Determine the (X, Y) coordinate at the center of the cell enclosing the given text.  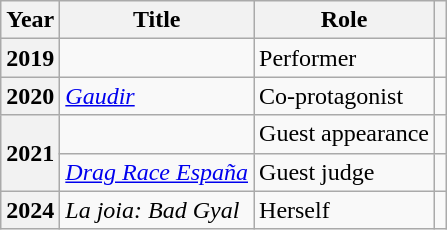
Gaudir (157, 96)
Guest appearance (344, 134)
2024 (30, 210)
Role (344, 20)
2020 (30, 96)
Co-protagonist (344, 96)
Drag Race España (157, 172)
Year (30, 20)
2019 (30, 58)
2021 (30, 153)
La joia: Bad Gyal (157, 210)
Title (157, 20)
Performer (344, 58)
Guest judge (344, 172)
Herself (344, 210)
